Identify which cell holds the provided text, then report its (X, Y) central coordinate. 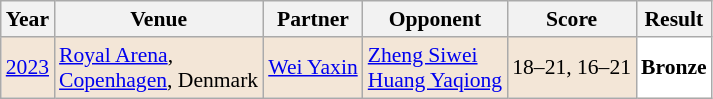
Year (28, 19)
Partner (313, 19)
Wei Yaxin (313, 68)
Result (674, 19)
Royal Arena,Copenhagen, Denmark (158, 68)
Venue (158, 19)
Bronze (674, 68)
Opponent (435, 19)
Zheng Siwei Huang Yaqiong (435, 68)
18–21, 16–21 (572, 68)
Score (572, 19)
2023 (28, 68)
